Extract the (X, Y) coordinate from the center of the cell holding the provided text.  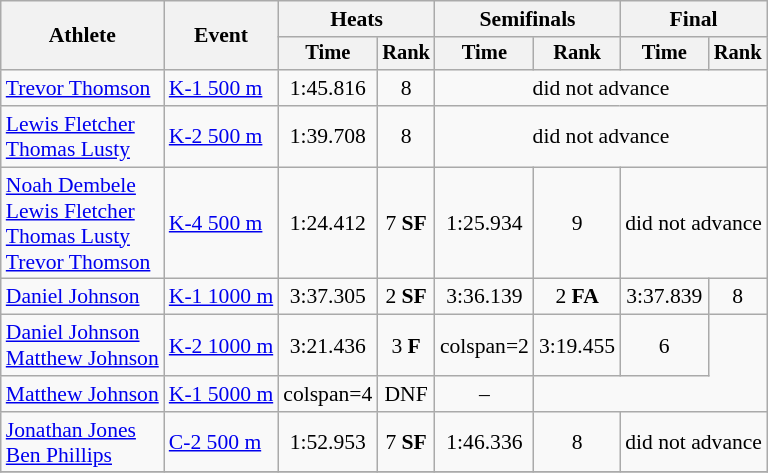
2 SF (406, 297)
3:37.839 (664, 297)
1:39.708 (328, 136)
3:21.436 (328, 346)
1:52.953 (328, 442)
Matthew Johnson (82, 394)
3:36.139 (484, 297)
Final (694, 19)
K-2 1000 m (221, 346)
K-1 1000 m (221, 297)
– (484, 394)
colspan=4 (328, 394)
1:24.412 (328, 223)
K-4 500 m (221, 223)
3:37.305 (328, 297)
Noah DembeleLewis FletcherThomas LustyTrevor Thomson (82, 223)
C-2 500 m (221, 442)
1:25.934 (484, 223)
Daniel Johnson (82, 297)
3 F (406, 346)
Lewis FletcherThomas Lusty (82, 136)
3:19.455 (577, 346)
K-1 5000 m (221, 394)
Heats (356, 19)
K-1 500 m (221, 88)
Event (221, 36)
9 (577, 223)
Daniel JohnsonMatthew Johnson (82, 346)
Athlete (82, 36)
Trevor Thomson (82, 88)
Semifinals (528, 19)
6 (664, 346)
1:46.336 (484, 442)
2 FA (577, 297)
1:45.816 (328, 88)
Jonathan JonesBen Phillips (82, 442)
DNF (406, 394)
K-2 500 m (221, 136)
colspan=2 (484, 346)
